Determine the (X, Y) coordinate at the center of the cell enclosing the given text.  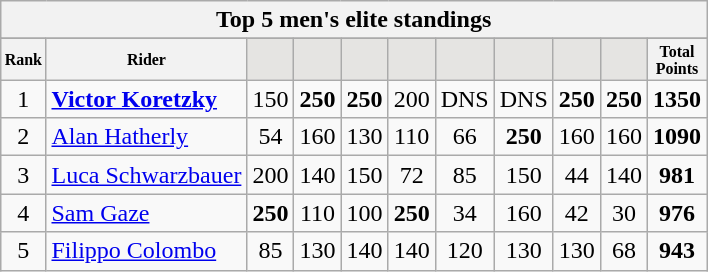
5 (24, 251)
4 (24, 213)
Luca Schwarzbauer (146, 175)
981 (676, 175)
Rider (146, 60)
1 (24, 99)
100 (364, 213)
1090 (676, 137)
Victor Koretzky (146, 99)
1350 (676, 99)
943 (676, 251)
44 (576, 175)
3 (24, 175)
54 (270, 137)
42 (576, 213)
34 (464, 213)
Alan Hatherly (146, 137)
66 (464, 137)
30 (624, 213)
TotalPoints (676, 60)
Rank (24, 60)
Sam Gaze (146, 213)
2 (24, 137)
120 (464, 251)
68 (624, 251)
Top 5 men's elite standings (354, 20)
976 (676, 213)
72 (412, 175)
Filippo Colombo (146, 251)
